Scan for the cell matching the given text and deliver its [X, Y] coordinate at center. 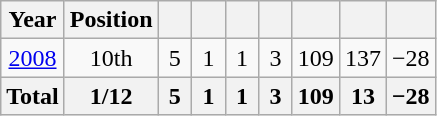
10th [111, 58]
Position [111, 20]
2008 [33, 58]
1/12 [111, 96]
137 [362, 58]
Total [33, 96]
Year [33, 20]
13 [362, 96]
